Provide the (X, Y) coordinate of the cell's center where the given text is located.  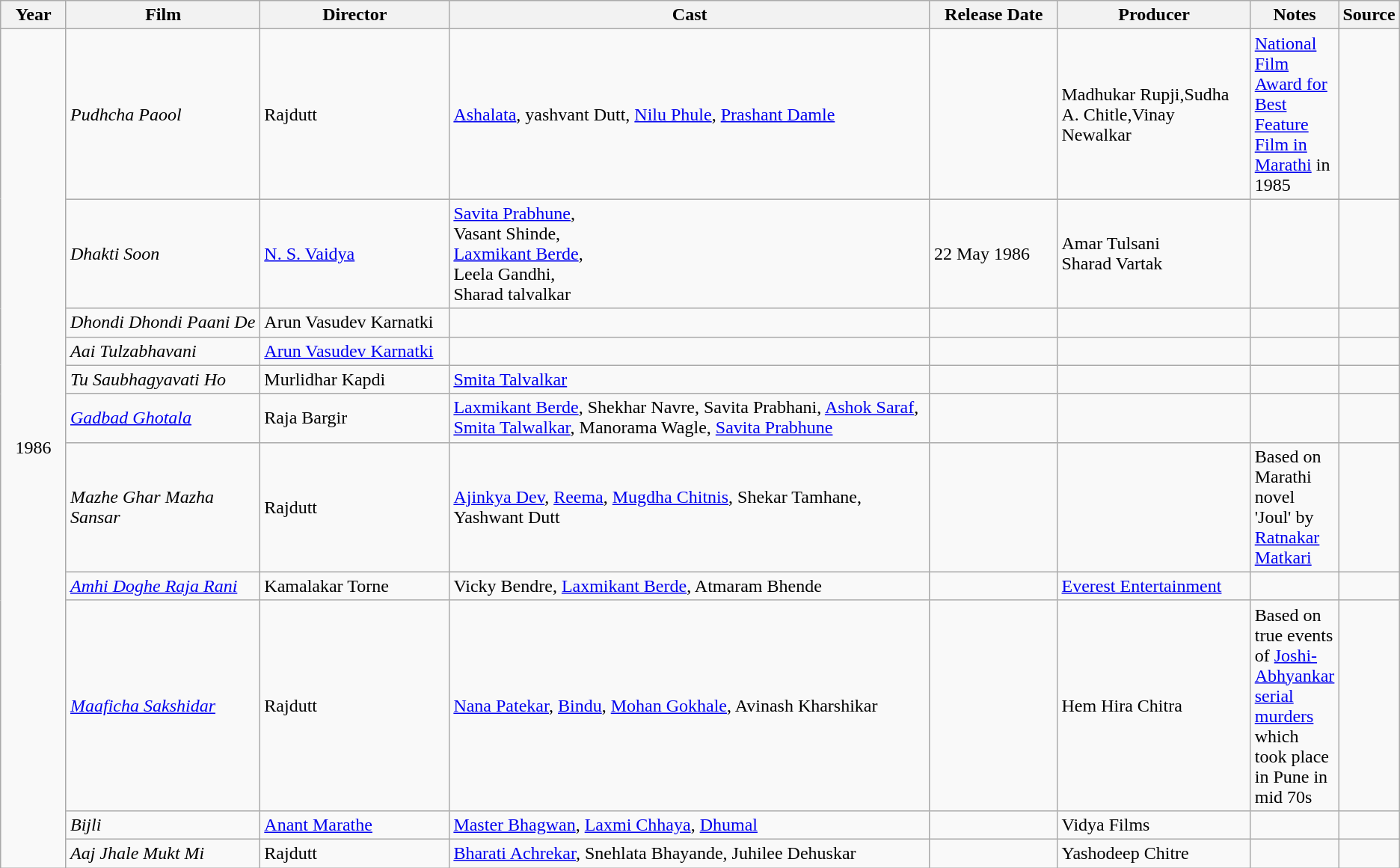
Murlidhar Kapdi (354, 379)
Source (1369, 15)
Mazhe Ghar Mazha Sansar (163, 507)
Ajinkya Dev, Reema, Mugdha Chitnis, Shekar Tamhane, Yashwant Dutt (690, 507)
Producer (1154, 15)
Vicky Bendre, Laxmikant Berde, Atmaram Bhende (690, 586)
National Film Award for Best Feature Film in Marathi in 1985 (1295, 114)
Cast (690, 15)
Yashodeep Chitre (1154, 853)
Nana Patekar, Bindu, Mohan Gokhale, Avinash Kharshikar (690, 705)
Madhukar Rupji,Sudha A. Chitle,Vinay Newalkar (1154, 114)
Laxmikant Berde, Shekhar Navre, Savita Prabhani, Ashok Saraf, Smita Talwalkar, Manorama Wagle, Savita Prabhune (690, 418)
22 May 1986 (993, 254)
Release Date (993, 15)
Dhondi Dhondi Paani De (163, 323)
N. S. Vaidya (354, 254)
Film (163, 15)
Amhi Doghe Raja Rani (163, 586)
Pudhcha Paool (163, 114)
Hem Hira Chitra (1154, 705)
Anant Marathe (354, 825)
Tu Saubhagyavati Ho (163, 379)
Maaficha Sakshidar (163, 705)
Master Bhagwan, Laxmi Chhaya, Dhumal (690, 825)
1986 (34, 449)
Based on true events of Joshi-Abhyankar serial murders which took place in Pune in mid 70s (1295, 705)
Kamalakar Torne (354, 586)
Based on Marathi novel 'Joul' by Ratnakar Matkari (1295, 507)
Director (354, 15)
Bijli (163, 825)
Aaj Jhale Mukt Mi (163, 853)
Ashalata, yashvant Dutt, Nilu Phule, Prashant Damle (690, 114)
Dhakti Soon (163, 254)
Savita Prabhune,Vasant Shinde,Laxmikant Berde, Leela Gandhi, Sharad talvalkar (690, 254)
Everest Entertainment (1154, 586)
Amar Tulsani Sharad Vartak (1154, 254)
Notes (1295, 15)
Vidya Films (1154, 825)
Bharati Achrekar, Snehlata Bhayande, Juhilee Dehuskar (690, 853)
Aai Tulzabhavani (163, 351)
Gadbad Ghotala (163, 418)
Raja Bargir (354, 418)
Year (34, 15)
Smita Talvalkar (690, 379)
